For the text-containing cell, return its midpoint in [x, y] coordinate format. 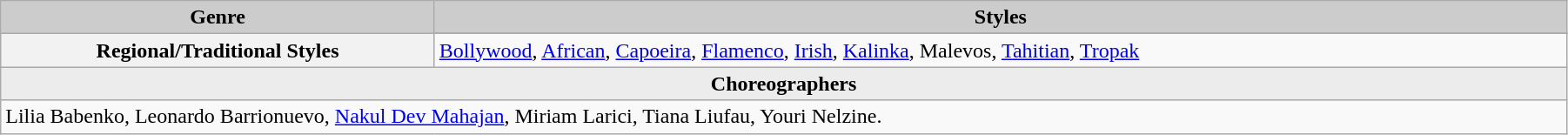
Lilia Babenko, Leonardo Barrionuevo, Nakul Dev Mahajan, Miriam Larici, Tiana Liufau, Youri Nelzine. [784, 117]
Styles [1001, 17]
Regional/Traditional Styles [218, 51]
Bollywood, African, Capoeira, Flamenco, Irish, Kalinka, Malevos, Tahitian, Tropak [1001, 51]
Genre [218, 17]
Choreographers [784, 84]
